Detect which cell encompasses the target text, then output its [x, y] center coordinate. 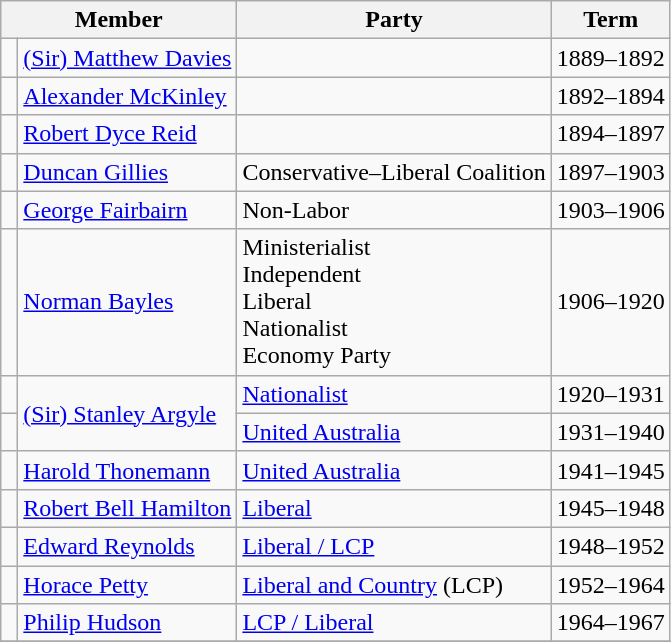
1931–1940 [610, 432]
1903–1906 [610, 210]
(Sir) Stanley Argyle [128, 413]
1920–1931 [610, 394]
LCP / Liberal [394, 623]
Duncan Gillies [128, 172]
1897–1903 [610, 172]
Horace Petty [128, 585]
1894–1897 [610, 134]
Non-Labor [394, 210]
Harold Thonemann [128, 470]
1952–1964 [610, 585]
Robert Bell Hamilton [128, 508]
1948–1952 [610, 546]
1964–1967 [610, 623]
Liberal and Country (LCP) [394, 585]
1945–1948 [610, 508]
Conservative–Liberal Coalition [394, 172]
Alexander McKinley [128, 96]
(Sir) Matthew Davies [128, 58]
MinisterialistIndependentLiberalNationalistEconomy Party [394, 302]
Party [394, 20]
Philip Hudson [128, 623]
Term [610, 20]
Liberal / LCP [394, 546]
Member [119, 20]
1906–1920 [610, 302]
Norman Bayles [128, 302]
Edward Reynolds [128, 546]
George Fairbairn [128, 210]
1892–1894 [610, 96]
Nationalist [394, 394]
Liberal [394, 508]
Robert Dyce Reid [128, 134]
1889–1892 [610, 58]
1941–1945 [610, 470]
